Pinpoint the cell where the given text exists, returning its [x, y] midpoint coordinate. 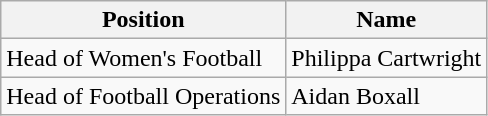
Aidan Boxall [386, 96]
Position [144, 20]
Head of Women's Football [144, 58]
Philippa Cartwright [386, 58]
Name [386, 20]
Head of Football Operations [144, 96]
